Identify which cell holds the provided text, then report its (X, Y) central coordinate. 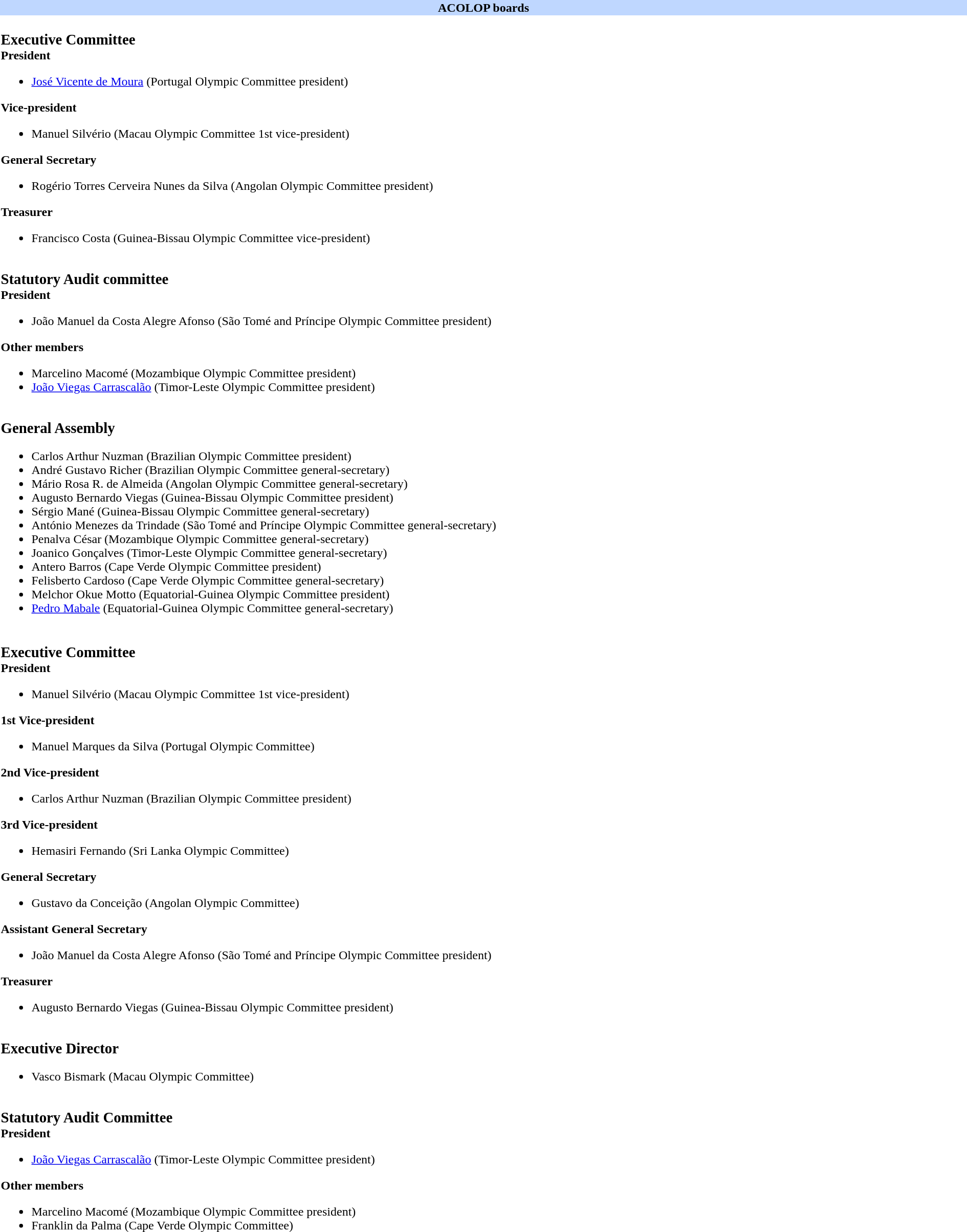
ACOLOP boards (484, 8)
